Output the (x, y) coordinate of the center of the cell containing the given text.  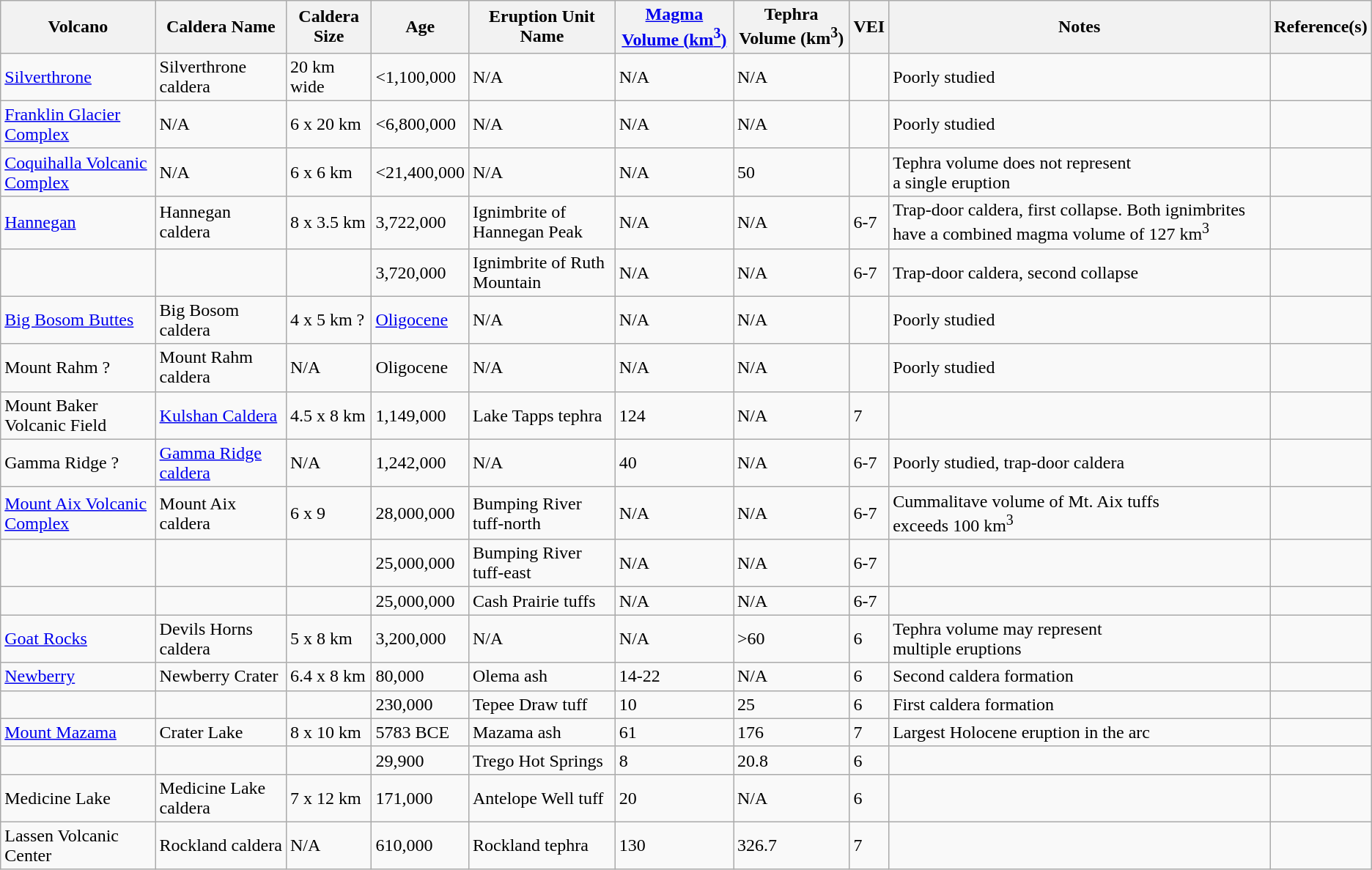
<6,800,000 (421, 125)
176 (791, 732)
61 (674, 732)
1,242,000 (421, 463)
8 (674, 760)
Bumping River tuff-east (542, 563)
4 x 5 km ? (328, 320)
1,149,000 (421, 415)
Olema ash (542, 677)
6 x 20 km (328, 125)
8 x 10 km (328, 732)
3,720,000 (421, 273)
Big Bosom caldera (221, 320)
Mount Aix Volcanic Complex (78, 513)
Poorly studied, trap-door caldera (1080, 463)
Tephra Volume (km3) (791, 27)
8 x 3.5 km (328, 222)
Silverthrone caldera (221, 76)
10 (674, 704)
Second caldera formation (1080, 677)
Cash Prairie tuffs (542, 601)
Age (421, 27)
4.5 x 8 km (328, 415)
Trap-door caldera, second collapse (1080, 273)
Mount Baker Volcanic Field (78, 415)
Tephra volume may representmultiple eruptions (1080, 639)
25 (791, 704)
Hannegan caldera (221, 222)
Crater Lake (221, 732)
50 (791, 172)
Caldera Size (328, 27)
Bumping River tuff-north (542, 513)
Trego Hot Springs (542, 760)
Cummalitave volume of Mt. Aix tuffsexceeds 100 km3 (1080, 513)
80,000 (421, 677)
230,000 (421, 704)
Mazama ash (542, 732)
Volcano (78, 27)
171,000 (421, 797)
5 x 8 km (328, 639)
326.7 (791, 846)
Coquihalla Volcanic Complex (78, 172)
Kulshan Caldera (221, 415)
3,200,000 (421, 639)
Antelope Well tuff (542, 797)
29,900 (421, 760)
Newberry Crater (221, 677)
14-22 (674, 677)
Reference(s) (1321, 27)
Hannegan (78, 222)
Mount Aix caldera (221, 513)
Franklin Glacier Complex (78, 125)
Goat Rocks (78, 639)
First caldera formation (1080, 704)
Mount Rahm caldera (221, 368)
Devils Horns caldera (221, 639)
Silverthrone (78, 76)
<1,100,000 (421, 76)
28,000,000 (421, 513)
Rockland caldera (221, 846)
Medicine Lake (78, 797)
610,000 (421, 846)
Eruption Unit Name (542, 27)
Gamma Ridge ? (78, 463)
20 km wide (328, 76)
Mount Mazama (78, 732)
VEI (869, 27)
Newberry (78, 677)
130 (674, 846)
Big Bosom Buttes (78, 320)
Trap-door caldera, first collapse. Both ignimbrites have a combined magma volume of 127 km3 (1080, 222)
Largest Holocene eruption in the arc (1080, 732)
<21,400,000 (421, 172)
Notes (1080, 27)
Rockland tephra (542, 846)
Medicine Lake caldera (221, 797)
Mount Rahm ? (78, 368)
40 (674, 463)
>60 (791, 639)
Ignimbrite of Ruth Mountain (542, 273)
Caldera Name (221, 27)
Tephra volume does not representa single eruption (1080, 172)
Lassen Volcanic Center (78, 846)
7 x 12 km (328, 797)
Tepee Draw tuff (542, 704)
6 x 9 (328, 513)
5783 BCE (421, 732)
6 x 6 km (328, 172)
3,722,000 (421, 222)
20.8 (791, 760)
6.4 x 8 km (328, 677)
Gamma Ridge caldera (221, 463)
Lake Tapps tephra (542, 415)
124 (674, 415)
Ignimbrite of Hannegan Peak (542, 222)
20 (674, 797)
Magma Volume (km3) (674, 27)
